Return [x, y] of the center of cell containing provided text 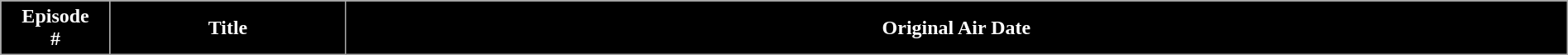
Original Air Date [957, 28]
Title [227, 28]
Episode# [56, 28]
